Extract the [x, y] coordinate from the center of the cell holding the provided text.  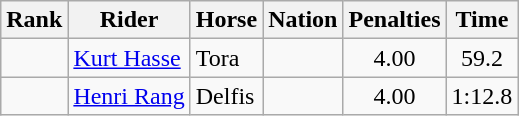
Rank [34, 20]
Rider [129, 20]
Time [482, 20]
Nation [303, 20]
Kurt Hasse [129, 58]
Horse [226, 20]
Tora [226, 58]
1:12.8 [482, 96]
59.2 [482, 58]
Penalties [394, 20]
Delfis [226, 96]
Henri Rang [129, 96]
